Provide the (x, y) coordinate of the cell's center where the given text is located.  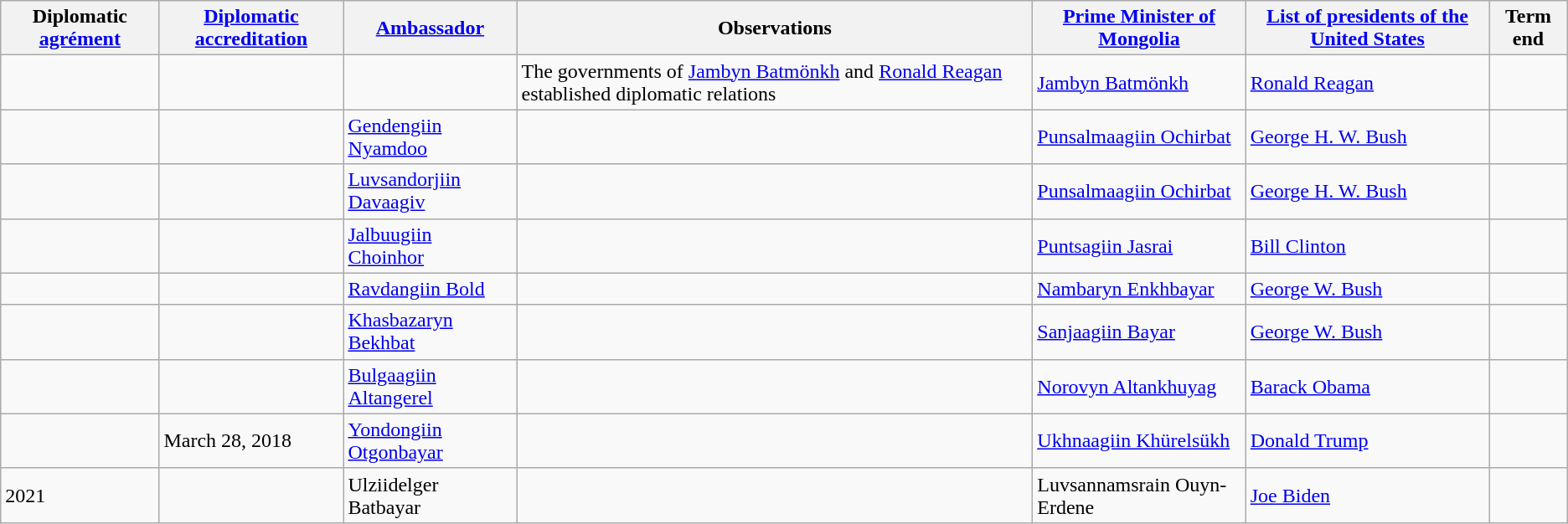
Prime Minister of Mongolia (1139, 28)
Norovyn Altankhuyag (1139, 387)
Luvsannamsrain Ouyn-Erdene (1139, 496)
Donald Trump (1367, 440)
Diplomatic accreditation (251, 28)
Ravdangiin Bold (431, 289)
Observations (775, 28)
Bulgaagiin Altangerel (431, 387)
Bill Clinton (1367, 246)
Joe Biden (1367, 496)
Diplomatic agrément (80, 28)
Yondongiin Otgonbayar (431, 440)
Gendengiin Nyamdoo (431, 137)
March 28, 2018 (251, 440)
Khasbazaryn Bekhbat (431, 331)
2021 (80, 496)
Ukhnaagiin Khürelsükh (1139, 440)
Ulziidelger Batbayar (431, 496)
Jambyn Batmönkh (1139, 82)
Luvsandorjiin Davaagiv (431, 191)
Ambassador (431, 28)
Term end (1528, 28)
The governments of Jambyn Batmönkh and Ronald Reagan established diplomatic relations (775, 82)
Sanjaagiin Bayar (1139, 331)
Jalbuugiin Choinhor (431, 246)
Ronald Reagan (1367, 82)
List of presidents of the United States (1367, 28)
Puntsagiin Jasrai (1139, 246)
Nambaryn Enkhbayar (1139, 289)
Barack Obama (1367, 387)
